Provide the (X, Y) coordinate of the cell's center where the given text is located.  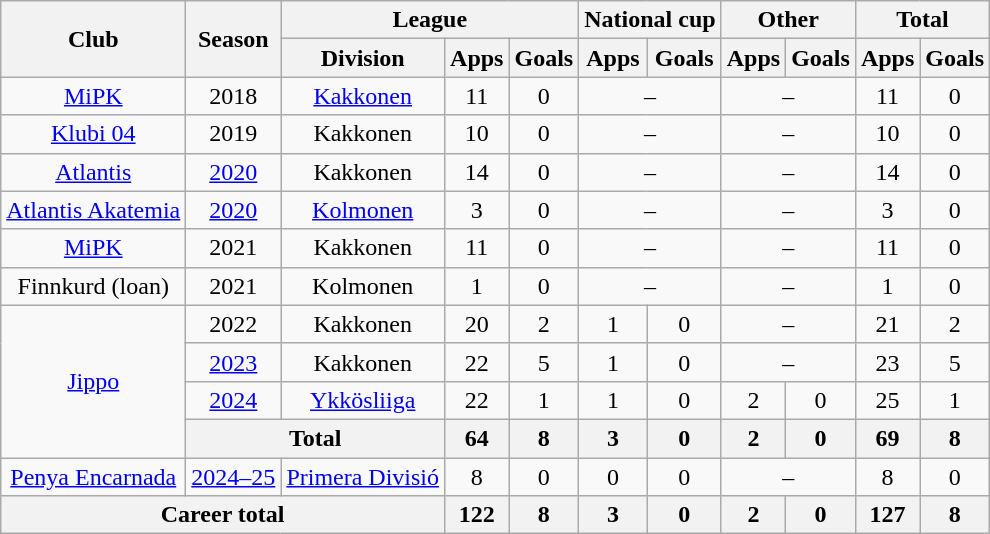
2018 (234, 96)
Other (788, 20)
Career total (223, 515)
122 (477, 515)
20 (477, 324)
Primera Divisió (363, 477)
2023 (234, 362)
25 (887, 400)
69 (887, 438)
Penya Encarnada (94, 477)
Club (94, 39)
23 (887, 362)
League (430, 20)
Ykkösliiga (363, 400)
21 (887, 324)
Season (234, 39)
127 (887, 515)
Finnkurd (loan) (94, 286)
2019 (234, 134)
Atlantis (94, 172)
64 (477, 438)
Division (363, 58)
Jippo (94, 381)
National cup (650, 20)
Klubi 04 (94, 134)
2024–25 (234, 477)
2024 (234, 400)
Atlantis Akatemia (94, 210)
2022 (234, 324)
